Return (X, Y) of the center of cell containing provided text 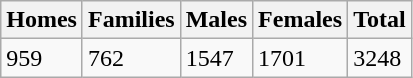
1547 (216, 58)
1701 (300, 58)
Families (131, 20)
Females (300, 20)
762 (131, 58)
Males (216, 20)
959 (42, 58)
Homes (42, 20)
Total (380, 20)
3248 (380, 58)
